Extract the (x, y) coordinate from the center of the cell holding the provided text.  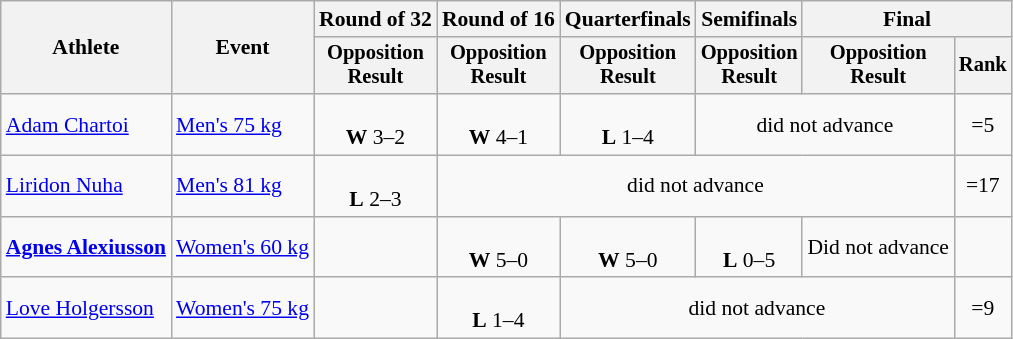
=5 (983, 124)
W 4–1 (498, 124)
Athlete (86, 48)
Round of 16 (498, 19)
Women's 60 kg (242, 248)
=9 (983, 308)
Semifinals (750, 19)
W 3–2 (376, 124)
Quarterfinals (628, 19)
Rank (983, 66)
Adam Chartoi (86, 124)
Did not advance (878, 248)
Love Holgersson (86, 308)
Women's 75 kg (242, 308)
Event (242, 48)
Agnes Alexiusson (86, 248)
L 2–3 (376, 186)
Final (906, 19)
Men's 81 kg (242, 186)
Liridon Nuha (86, 186)
L 0–5 (750, 248)
=17 (983, 186)
Round of 32 (376, 19)
Men's 75 kg (242, 124)
